Scan for the cell matching the given text and deliver its [X, Y] coordinate at center. 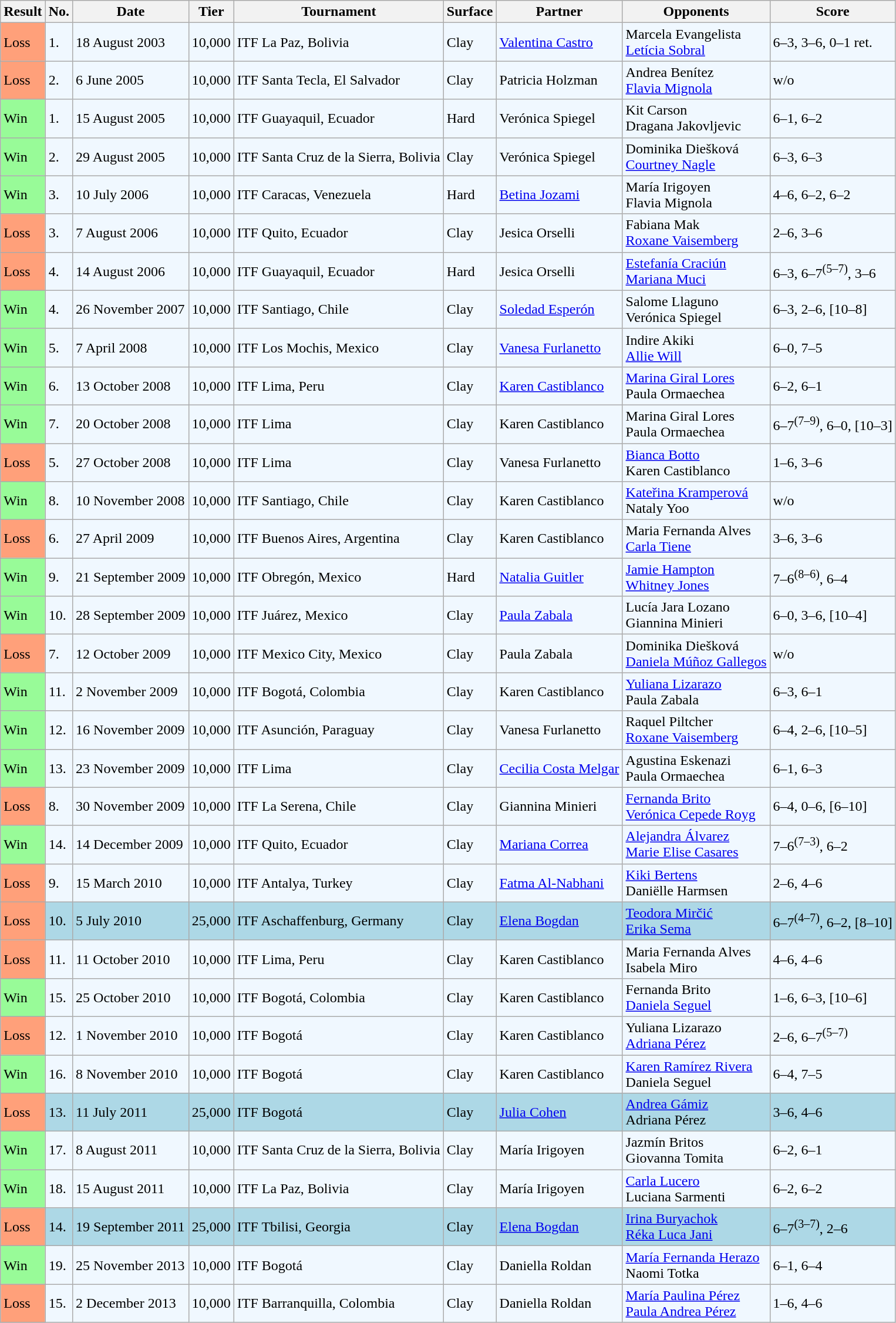
ITF Buenos Aires, Argentina [338, 539]
23 November 2009 [131, 768]
11 July 2011 [131, 1113]
Jamie Hampton Whitney Jones [696, 577]
Betina Jozami [559, 195]
6–3, 6–1 [833, 692]
7–6(7–3), 6–2 [833, 845]
12 October 2009 [131, 653]
29 August 2005 [131, 156]
Mariana Correa [559, 845]
4–6, 6–2, 6–2 [833, 195]
6–3, 6–7(5–7), 3–6 [833, 271]
ITF Asunción, Paraguay [338, 730]
20 October 2008 [131, 424]
Opponents [696, 12]
13 October 2008 [131, 385]
6–1, 6–2 [833, 119]
14 December 2009 [131, 845]
1 November 2010 [131, 1035]
Date [131, 12]
7–6(8–6), 6–4 [833, 577]
Fabiana Mak Roxane Vaisemberg [696, 233]
Maria Fernanda Alves Carla Tiene [696, 539]
Tournament [338, 12]
ITF Barranquilla, Colombia [338, 1303]
6–1, 6–4 [833, 1265]
Valentina Castro [559, 42]
6–3, 6–3 [833, 156]
ITF Obregón, Mexico [338, 577]
Tier [211, 12]
Raquel Piltcher Roxane Vaisemberg [696, 730]
Julia Cohen [559, 1113]
16. [59, 1074]
6–4, 0–6, [6–10] [833, 806]
16 November 2009 [131, 730]
Salome Llaguno Verónica Spiegel [696, 309]
Maria Fernanda Alves Isabela Miro [696, 959]
Jazmín Britos Giovanna Tomita [696, 1150]
6–3, 3–6, 0–1 ret. [833, 42]
6–0, 7–5 [833, 348]
6–7(7–9), 6–0, [10–3] [833, 424]
Dominika Diešková Daniela Múñoz Gallegos [696, 653]
Carla Lucero Luciana Sarmenti [696, 1189]
ITF Mexico City, Mexico [338, 653]
1–6, 3–6 [833, 462]
8 August 2011 [131, 1150]
15 August 2005 [131, 119]
3–6, 3–6 [833, 539]
1–6, 6–3, [10–6] [833, 998]
21 September 2009 [131, 577]
ITF Juárez, Mexico [338, 616]
Yuliana Lizarazo Paula Zabala [696, 692]
Result [23, 12]
Patricia Holzman [559, 80]
26 November 2007 [131, 309]
Fernanda Brito Verónica Cepede Royg [696, 806]
8 November 2010 [131, 1074]
18. [59, 1189]
6–2, 6–2 [833, 1189]
Kit Carson Dragana Jakovljevic [696, 119]
ITF Aschaffenburg, Germany [338, 921]
6–0, 3–6, [10–4] [833, 616]
Cecilia Costa Melgar [559, 768]
19 September 2011 [131, 1227]
Kiki Bertens Daniëlle Harmsen [696, 882]
6–7(3–7), 2–6 [833, 1227]
27 April 2009 [131, 539]
Partner [559, 12]
Kateřina Kramperová Nataly Yoo [696, 501]
Teodora Mirčić Erika Sema [696, 921]
7 April 2008 [131, 348]
Soledad Esperón [559, 309]
Lucía Jara Lozano Giannina Minieri [696, 616]
1–6, 4–6 [833, 1303]
Surface [470, 12]
Score [833, 12]
Agustina Eskenazi Paula Ormaechea [696, 768]
2–6, 3–6 [833, 233]
Fernanda Brito Daniela Seguel [696, 998]
Estefanía Craciún Mariana Muci [696, 271]
28 September 2009 [131, 616]
María Paulina Pérez Paula Andrea Pérez [696, 1303]
Marcela Evangelista Letícia Sobral [696, 42]
Irina Buryachok Réka Luca Jani [696, 1227]
4–6, 4–6 [833, 959]
6–3, 2–6, [10–8] [833, 309]
6–4, 7–5 [833, 1074]
7 August 2006 [131, 233]
Andrea Gámiz Adriana Pérez [696, 1113]
11 October 2010 [131, 959]
6–7(4–7), 6–2, [8–10] [833, 921]
18 August 2003 [131, 42]
Giannina Minieri [559, 806]
30 November 2009 [131, 806]
6 June 2005 [131, 80]
25 October 2010 [131, 998]
No. [59, 12]
19. [59, 1265]
14 August 2006 [131, 271]
5 July 2010 [131, 921]
Karen Ramírez Rivera Daniela Seguel [696, 1074]
Indire Akiki Allie Will [696, 348]
10 November 2008 [131, 501]
ITF Caracas, Venezuela [338, 195]
6–1, 6–3 [833, 768]
25 November 2013 [131, 1265]
ITF Tbilisi, Georgia [338, 1227]
2–6, 6–7(5–7) [833, 1035]
Dominika Diešková Courtney Nagle [696, 156]
3–6, 4–6 [833, 1113]
2 November 2009 [131, 692]
ITF Antalya, Turkey [338, 882]
Bianca Botto Karen Castiblanco [696, 462]
15 August 2011 [131, 1189]
6–4, 2–6, [10–5] [833, 730]
27 October 2008 [131, 462]
Natalia Guitler [559, 577]
María Fernanda Herazo Naomi Totka [696, 1265]
Fatma Al-Nabhani [559, 882]
Alejandra Álvarez Marie Elise Casares [696, 845]
ITF La Serena, Chile [338, 806]
Yuliana Lizarazo Adriana Pérez [696, 1035]
15 March 2010 [131, 882]
ITF Santa Tecla, El Salvador [338, 80]
2 December 2013 [131, 1303]
Andrea Benítez Flavia Mignola [696, 80]
María Irigoyen Flavia Mignola [696, 195]
ITF Los Mochis, Mexico [338, 348]
10 July 2006 [131, 195]
2–6, 4–6 [833, 882]
17. [59, 1150]
